For the text-containing cell, return its midpoint in (X, Y) coordinate format. 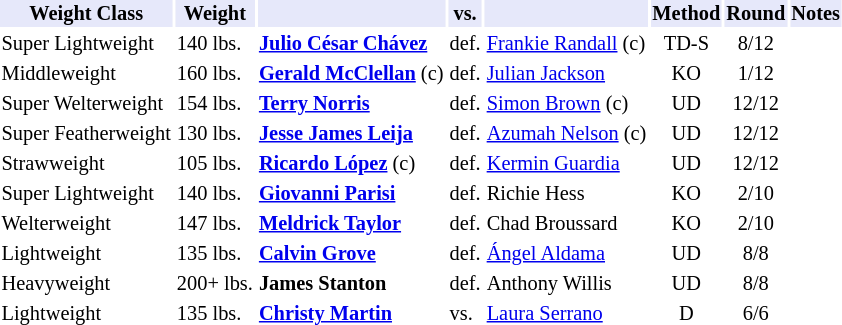
Ángel Aldama (566, 254)
8/12 (756, 44)
154 lbs. (214, 104)
Kermin Guardia (566, 164)
Gerald McClellan (c) (351, 74)
vs. (465, 14)
Lightweight (86, 254)
Julio César Chávez (351, 44)
Super Welterweight (86, 104)
Notes (816, 14)
Azumah Nelson (c) (566, 134)
160 lbs. (214, 74)
Anthony Willis (566, 284)
Chad Broussard (566, 224)
Richie Hess (566, 194)
Meldrick Taylor (351, 224)
James Stanton (351, 284)
Super Featherweight (86, 134)
Strawweight (86, 164)
Heavyweight (86, 284)
Frankie Randall (c) (566, 44)
135 lbs. (214, 254)
Method (686, 14)
Calvin Grove (351, 254)
147 lbs. (214, 224)
Giovanni Parisi (351, 194)
1/12 (756, 74)
Middleweight (86, 74)
Simon Brown (c) (566, 104)
Terry Norris (351, 104)
130 lbs. (214, 134)
Welterweight (86, 224)
200+ lbs. (214, 284)
Round (756, 14)
TD-S (686, 44)
Jesse James Leija (351, 134)
Weight Class (86, 14)
Julian Jackson (566, 74)
Weight (214, 14)
Ricardo López (c) (351, 164)
105 lbs. (214, 164)
